Extract the (x, y) coordinate from the center of the cell holding the provided text.  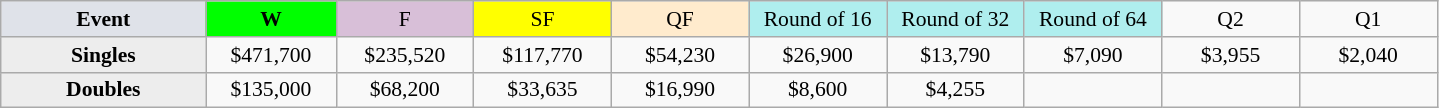
Round of 32 (955, 19)
$4,255 (955, 90)
$117,770 (543, 55)
$135,000 (271, 90)
$3,955 (1231, 55)
$16,990 (680, 90)
$471,700 (271, 55)
Q2 (1231, 19)
Q1 (1368, 19)
$54,230 (680, 55)
$7,090 (1093, 55)
Doubles (104, 90)
F (405, 19)
$26,900 (818, 55)
$68,200 (405, 90)
Event (104, 19)
Singles (104, 55)
Round of 16 (818, 19)
$13,790 (955, 55)
Round of 64 (1093, 19)
$235,520 (405, 55)
W (271, 19)
QF (680, 19)
$33,635 (543, 90)
$2,040 (1368, 55)
$8,600 (818, 90)
SF (543, 19)
